Detect which cell encompasses the target text, then output its (x, y) center coordinate. 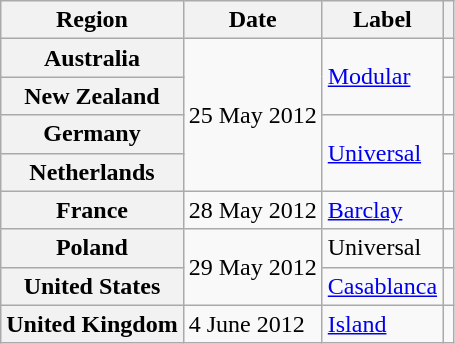
28 May 2012 (252, 210)
Island (382, 324)
Netherlands (92, 172)
New Zealand (92, 96)
France (92, 210)
Australia (92, 58)
United Kingdom (92, 324)
Region (92, 20)
Barclay (382, 210)
25 May 2012 (252, 115)
4 June 2012 (252, 324)
Germany (92, 134)
Modular (382, 77)
Label (382, 20)
Casablanca (382, 286)
United States (92, 286)
29 May 2012 (252, 267)
Poland (92, 248)
Date (252, 20)
